Search for the cell housing the specified text and yield its (X, Y) center coordinate. 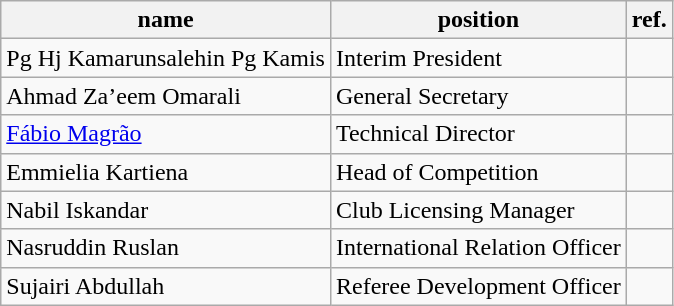
Pg Hj Kamarunsalehin Pg Kamis (166, 58)
Interim President (478, 58)
Nabil Iskandar (166, 210)
position (478, 20)
Head of Competition (478, 172)
name (166, 20)
Fábio Magrão (166, 134)
Emmielia Kartiena (166, 172)
Nasruddin Ruslan (166, 248)
Referee Development Officer (478, 286)
Technical Director (478, 134)
General Secretary (478, 96)
Ahmad Za’eem Omarali (166, 96)
Club Licensing Manager (478, 210)
ref. (649, 20)
International Relation Officer (478, 248)
Sujairi Abdullah (166, 286)
